Capture the cell that displays the provided text and extract its (X, Y) central coordinate. 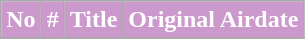
No (21, 20)
Title (94, 20)
# (52, 20)
Original Airdate (214, 20)
